Find where the given text appears and provide that cell's center as (X, Y) coordinate. 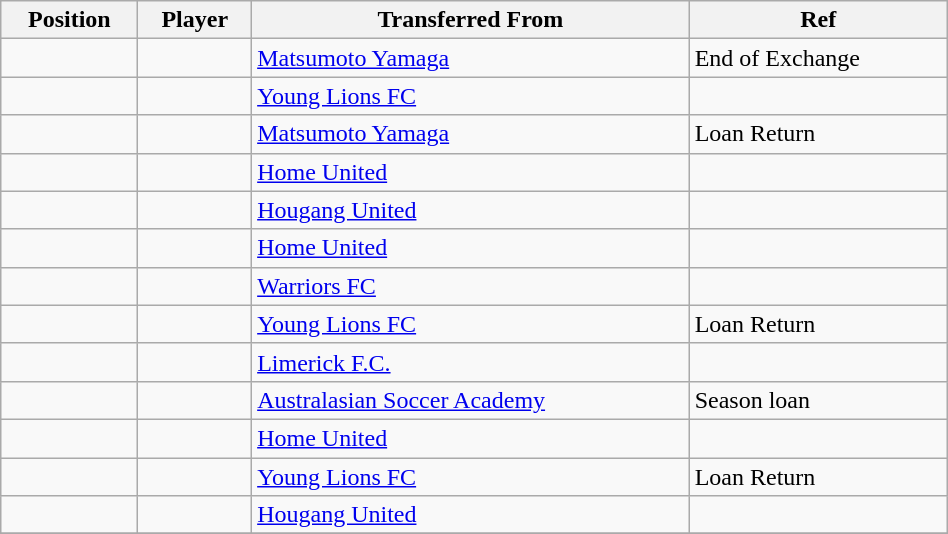
Australasian Soccer Academy (471, 400)
Warriors FC (471, 286)
End of Exchange (818, 58)
Season loan (818, 400)
Limerick F.C. (471, 362)
Player (195, 20)
Position (70, 20)
Transferred From (471, 20)
Ref (818, 20)
